Determine the (x, y) coordinate at the center of the cell enclosing the given text.  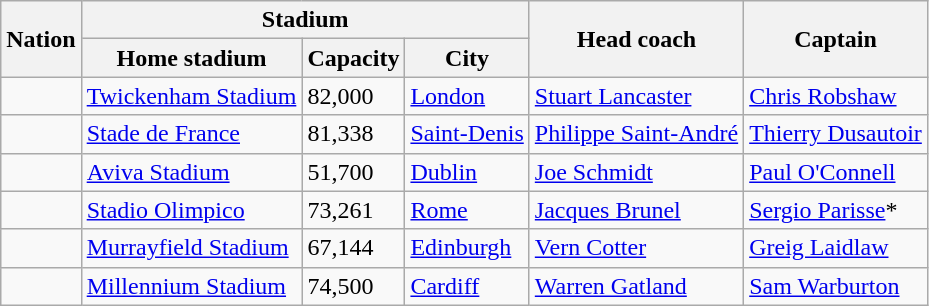
Warren Gatland (636, 286)
Rome (467, 210)
82,000 (354, 96)
Nation (41, 39)
Millennium Stadium (192, 286)
Vern Cotter (636, 248)
81,338 (354, 134)
Murrayfield Stadium (192, 248)
Philippe Saint-André (636, 134)
Cardiff (467, 286)
Greig Laidlaw (836, 248)
73,261 (354, 210)
Aviva Stadium (192, 172)
Stade de France (192, 134)
Joe Schmidt (636, 172)
Thierry Dusautoir (836, 134)
City (467, 58)
Edinburgh (467, 248)
Stuart Lancaster (636, 96)
Sam Warburton (836, 286)
Twickenham Stadium (192, 96)
Chris Robshaw (836, 96)
Dublin (467, 172)
Saint-Denis (467, 134)
67,144 (354, 248)
Captain (836, 39)
Home stadium (192, 58)
Head coach (636, 39)
Jacques Brunel (636, 210)
Stadium (305, 20)
Stadio Olimpico (192, 210)
51,700 (354, 172)
Capacity (354, 58)
Paul O'Connell (836, 172)
74,500 (354, 286)
London (467, 96)
Sergio Parisse* (836, 210)
